Extract the [x, y] coordinate from the center of the cell holding the provided text.  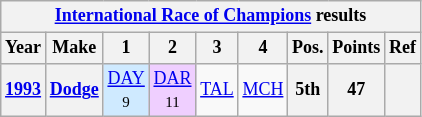
Make [74, 48]
TAL [217, 90]
Points [356, 48]
2 [172, 48]
1 [126, 48]
Ref [403, 48]
International Race of Champions results [211, 16]
4 [263, 48]
Dodge [74, 90]
5th [308, 90]
Pos. [308, 48]
47 [356, 90]
DAY9 [126, 90]
3 [217, 48]
DAR11 [172, 90]
1993 [24, 90]
MCH [263, 90]
Year [24, 48]
